Detect which cell encompasses the target text, then output its (x, y) center coordinate. 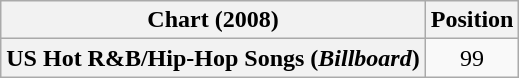
US Hot R&B/Hip-Hop Songs (Billboard) (213, 58)
99 (472, 58)
Chart (2008) (213, 20)
Position (472, 20)
